From the cell containing the given text, extract its center point as (x, y) coordinate. 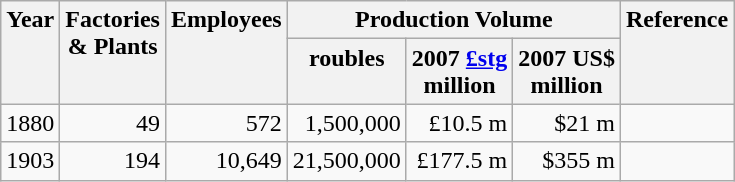
£177.5 m (459, 161)
1903 (30, 161)
Year (30, 52)
£10.5 m (459, 123)
10,649 (226, 161)
Factories& Plants (113, 52)
49 (113, 123)
194 (113, 161)
2007 £stg million (459, 72)
$355 m (567, 161)
572 (226, 123)
Reference (676, 52)
1,500,000 (346, 123)
Employees (226, 52)
21,500,000 (346, 161)
Production Volume (454, 20)
roubles (346, 72)
1880 (30, 123)
2007 US$million (567, 72)
$21 m (567, 123)
